Locate the cell with the specified text and output its (x, y) center coordinate. 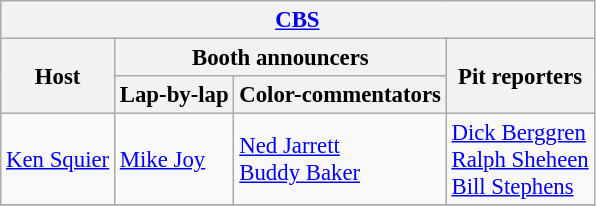
Lap-by-lap (174, 95)
CBS (298, 20)
Ned Jarrett Buddy Baker (340, 160)
Color-commentators (340, 95)
Dick Berggren Ralph Sheheen Bill Stephens (520, 160)
Booth announcers (280, 58)
Host (58, 76)
Ken Squier (58, 160)
Mike Joy (174, 160)
Pit reporters (520, 76)
